Search for the cell housing the specified text and yield its [X, Y] center coordinate. 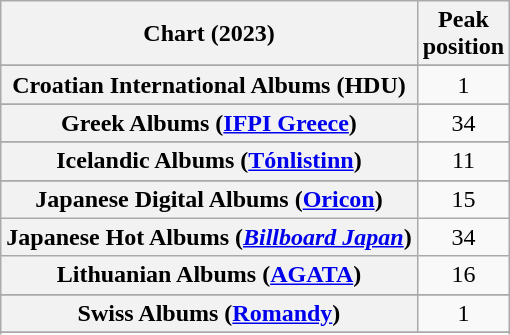
Japanese Hot Albums (Billboard Japan) [209, 237]
Swiss Albums (Romandy) [209, 313]
15 [463, 199]
Lithuanian Albums (AGATA) [209, 275]
16 [463, 275]
Japanese Digital Albums (Oricon) [209, 199]
Icelandic Albums (Tónlistinn) [209, 161]
11 [463, 161]
Peakposition [463, 34]
Chart (2023) [209, 34]
Croatian International Albums (HDU) [209, 85]
Greek Albums (IFPI Greece) [209, 123]
